Find where the given text appears and provide that cell's center as (x, y) coordinate. 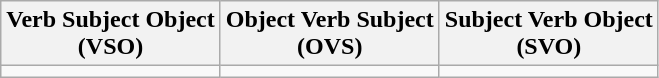
Verb Subject Object(VSO) (110, 34)
Subject Verb Object(SVO) (548, 34)
Object Verb Subject(OVS) (330, 34)
